Return the [x, y] coordinate for the center point of the cell that contains the specified text.  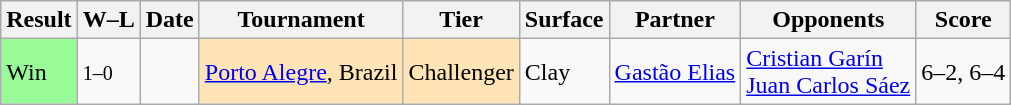
Surface [564, 20]
Challenger [461, 72]
Gastão Elias [675, 72]
W–L [108, 20]
Clay [564, 72]
Opponents [828, 20]
Partner [675, 20]
Cristian Garín Juan Carlos Sáez [828, 72]
6–2, 6–4 [964, 72]
Score [964, 20]
Tier [461, 20]
Tournament [301, 20]
Win [39, 72]
Result [39, 20]
1–0 [108, 72]
Porto Alegre, Brazil [301, 72]
Date [170, 20]
